Extract the [X, Y] coordinate from the center of the cell holding the provided text.  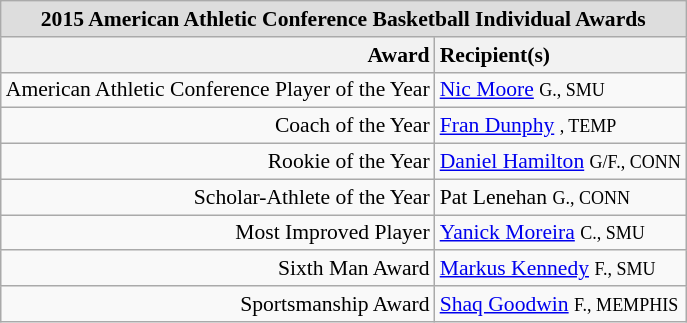
Scholar-Athlete of the Year [218, 197]
Daniel Hamilton G/F., CONN [560, 162]
Recipient(s) [560, 55]
2015 American Athletic Conference Basketball Individual Awards [344, 19]
Sixth Man Award [218, 269]
Coach of the Year [218, 126]
Rookie of the Year [218, 162]
Markus Kennedy F., SMU [560, 269]
Sportsmanship Award [218, 304]
Pat Lenehan G., CONN [560, 197]
Yanick Moreira C., SMU [560, 233]
Shaq Goodwin F., MEMPHIS [560, 304]
American Athletic Conference Player of the Year [218, 90]
Most Improved Player [218, 233]
Fran Dunphy , TEMP [560, 126]
Award [218, 55]
Nic Moore G., SMU [560, 90]
